Locate the cell with the specified text and output its (X, Y) center coordinate. 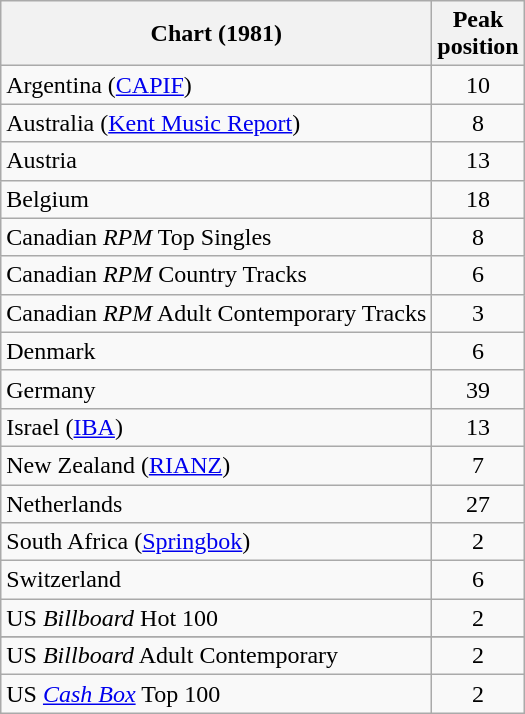
South Africa (Springbok) (216, 542)
Netherlands (216, 503)
Austria (216, 161)
Germany (216, 389)
Denmark (216, 351)
Peakposition (478, 34)
Israel (IBA) (216, 427)
New Zealand (RIANZ) (216, 465)
Australia (Kent Music Report) (216, 123)
Belgium (216, 199)
US Billboard Hot 100 (216, 618)
3 (478, 313)
Canadian RPM Top Singles (216, 237)
7 (478, 465)
39 (478, 389)
10 (478, 85)
18 (478, 199)
Canadian RPM Country Tracks (216, 275)
Switzerland (216, 580)
Canadian RPM Adult Contemporary Tracks (216, 313)
Argentina (CAPIF) (216, 85)
US Billboard Adult Contemporary (216, 656)
Chart (1981) (216, 34)
US Cash Box Top 100 (216, 694)
27 (478, 503)
